Determine the [X, Y] coordinate at the center of the cell enclosing the given text.  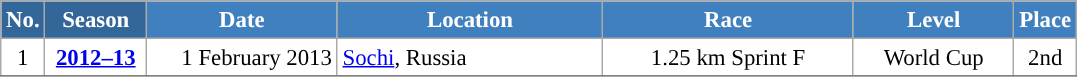
Date [242, 20]
No. [23, 20]
Race [728, 20]
World Cup [934, 58]
2nd [1045, 58]
1 February 2013 [242, 58]
Level [934, 20]
1 [23, 58]
Season [96, 20]
1.25 km Sprint F [728, 58]
2012–13 [96, 58]
Location [470, 20]
Sochi, Russia [470, 58]
Place [1045, 20]
